Capture the cell that displays the provided text and extract its (X, Y) central coordinate. 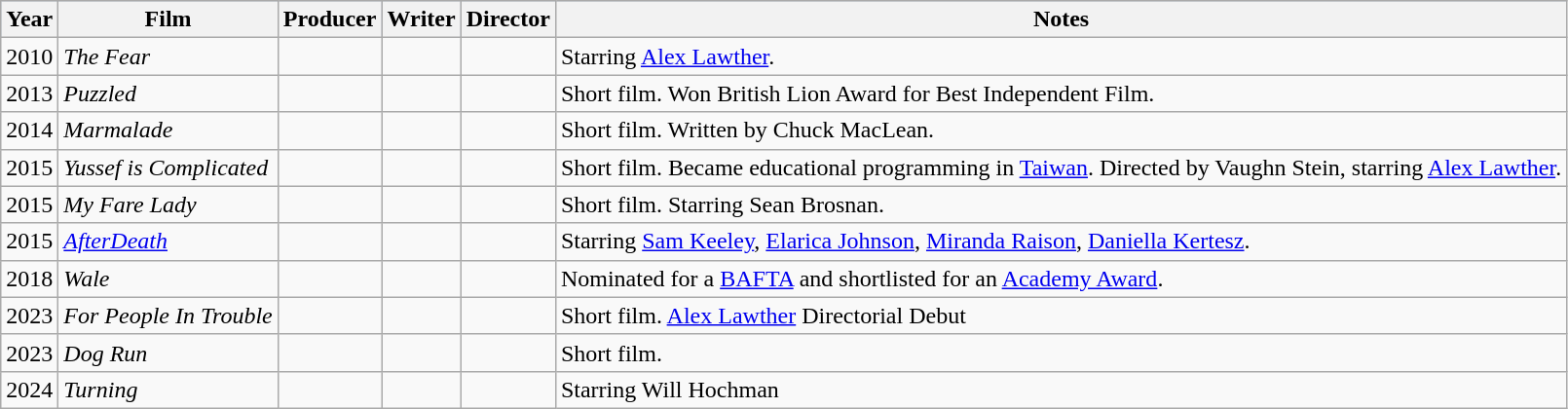
Year (29, 19)
Short film. Written by Chuck MacLean. (1061, 130)
Director (508, 19)
The Fear (168, 56)
AfterDeath (168, 242)
Starring Will Hochman (1061, 390)
Dog Run (168, 353)
Producer (329, 19)
Nominated for a BAFTA and shortlisted for an Academy Award. (1061, 279)
Short film. (1061, 353)
Notes (1061, 19)
Marmalade (168, 130)
Wale (168, 279)
Film (168, 19)
Turning (168, 390)
Short film. Alex Lawther Directorial Debut (1061, 316)
For People In Trouble (168, 316)
2024 (29, 390)
2018 (29, 279)
Writer (421, 19)
2014 (29, 130)
Starring Alex Lawther. (1061, 56)
Short film. Became educational programming in Taiwan. Directed by Vaughn Stein, starring Alex Lawther. (1061, 167)
Yussef is Complicated (168, 167)
Puzzled (168, 93)
Short film. Starring Sean Brosnan. (1061, 204)
2010 (29, 56)
2013 (29, 93)
Starring Sam Keeley, Elarica Johnson, Miranda Raison, Daniella Kertesz. (1061, 242)
Short film. Won British Lion Award for Best Independent Film. (1061, 93)
My Fare Lady (168, 204)
